Output the (x, y) coordinate of the center of the cell containing the given text.  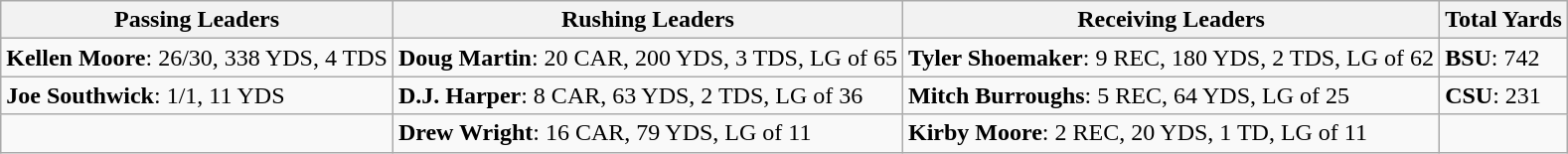
Rushing Leaders (648, 20)
Total Yards (1504, 20)
D.J. Harper: 8 CAR, 63 YDS, 2 TDS, LG of 36 (648, 95)
Doug Martin: 20 CAR, 200 YDS, 3 TDS, LG of 65 (648, 58)
Receiving Leaders (1171, 20)
Tyler Shoemaker: 9 REC, 180 YDS, 2 TDS, LG of 62 (1171, 58)
Passing Leaders (197, 20)
BSU: 742 (1504, 58)
CSU: 231 (1504, 95)
Drew Wright: 16 CAR, 79 YDS, LG of 11 (648, 133)
Mitch Burroughs: 5 REC, 64 YDS, LG of 25 (1171, 95)
Kirby Moore: 2 REC, 20 YDS, 1 TD, LG of 11 (1171, 133)
Kellen Moore: 26/30, 338 YDS, 4 TDS (197, 58)
Joe Southwick: 1/1, 11 YDS (197, 95)
